Search for the cell housing the specified text and yield its [X, Y] center coordinate. 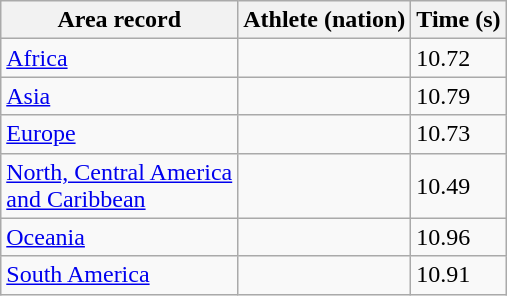
North, Central Americaand Caribbean [120, 186]
10.72 [458, 58]
South America [120, 275]
Europe [120, 134]
10.49 [458, 186]
10.96 [458, 237]
10.91 [458, 275]
10.79 [458, 96]
Africa [120, 58]
Area record [120, 20]
10.73 [458, 134]
Oceania [120, 237]
Athlete (nation) [324, 20]
Asia [120, 96]
Time (s) [458, 20]
